For the text-containing cell, return its midpoint in [x, y] coordinate format. 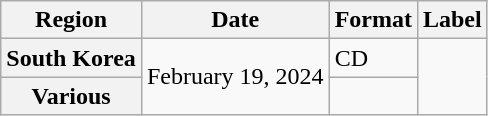
CD [373, 58]
Region [72, 20]
South Korea [72, 58]
Label [452, 20]
Format [373, 20]
Date [235, 20]
February 19, 2024 [235, 77]
Various [72, 96]
